Locate the cell with the specified text and output its (x, y) center coordinate. 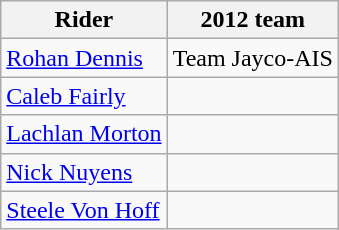
Caleb Fairly (84, 96)
2012 team (252, 20)
Steele Von Hoff (84, 210)
Rider (84, 20)
Rohan Dennis (84, 58)
Team Jayco-AIS (252, 58)
Nick Nuyens (84, 172)
Lachlan Morton (84, 134)
